Return the (x, y) coordinate for the center point of the cell that contains the specified text.  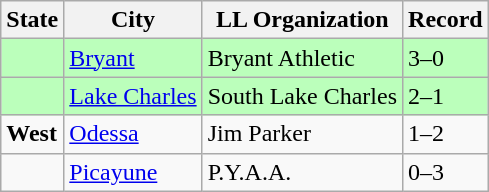
West (32, 134)
Picayune (133, 172)
1–2 (446, 134)
3–0 (446, 58)
South Lake Charles (302, 96)
0–3 (446, 172)
Jim Parker (302, 134)
Bryant (133, 58)
Record (446, 20)
P.Y.A.A. (302, 172)
Lake Charles (133, 96)
Bryant Athletic (302, 58)
State (32, 20)
LL Organization (302, 20)
Odessa (133, 134)
City (133, 20)
2–1 (446, 96)
